Determine the (x, y) coordinate at the center of the cell enclosing the given text.  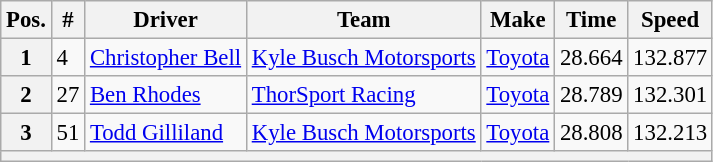
132.213 (670, 133)
132.877 (670, 58)
4 (68, 58)
Ben Rhodes (166, 95)
Team (364, 20)
Make (518, 20)
28.789 (592, 95)
2 (26, 95)
ThorSport Racing (364, 95)
Christopher Bell (166, 58)
Speed (670, 20)
Driver (166, 20)
3 (26, 133)
1 (26, 58)
Pos. (26, 20)
28.808 (592, 133)
# (68, 20)
Todd Gilliland (166, 133)
28.664 (592, 58)
Time (592, 20)
27 (68, 95)
132.301 (670, 95)
51 (68, 133)
